Provide the (X, Y) coordinate of the cell's center where the given text is located.  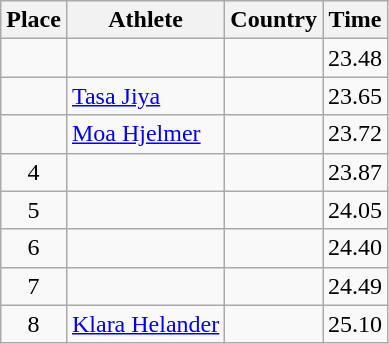
6 (34, 248)
7 (34, 286)
Moa Hjelmer (145, 134)
Time (354, 20)
25.10 (354, 324)
Athlete (145, 20)
Place (34, 20)
Country (274, 20)
4 (34, 172)
23.65 (354, 96)
24.40 (354, 248)
23.72 (354, 134)
Klara Helander (145, 324)
5 (34, 210)
8 (34, 324)
23.87 (354, 172)
24.49 (354, 286)
24.05 (354, 210)
23.48 (354, 58)
Tasa Jiya (145, 96)
